Identify which cell holds the provided text, then report its [X, Y] central coordinate. 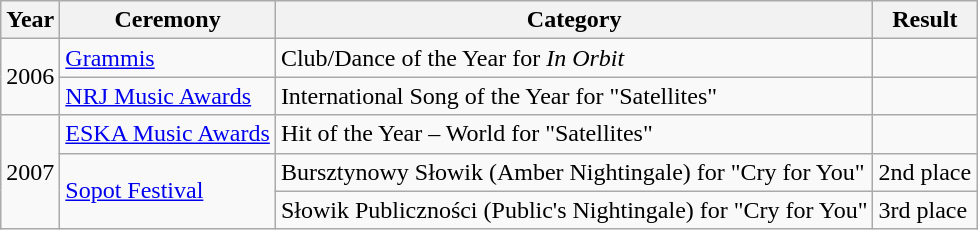
Słowik Publiczności (Public's Nightingale) for "Cry for You" [574, 210]
Hit of the Year – World for "Satellites" [574, 134]
2nd place [925, 172]
3rd place [925, 210]
International Song of the Year for "Satellites" [574, 96]
Year [30, 20]
ESKA Music Awards [168, 134]
Grammis [168, 58]
Club/Dance of the Year for In Orbit [574, 58]
2006 [30, 77]
Ceremony [168, 20]
2007 [30, 172]
Category [574, 20]
NRJ Music Awards [168, 96]
Result [925, 20]
Bursztynowy Słowik (Amber Nightingale) for "Cry for You" [574, 172]
Sopot Festival [168, 191]
